Identify which cell holds the provided text, then report its [X, Y] central coordinate. 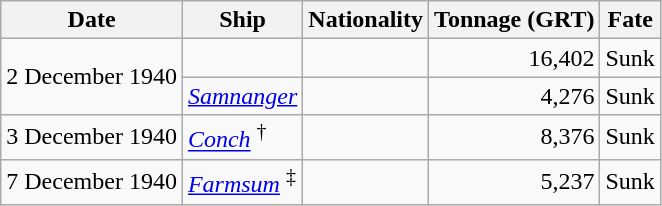
5,237 [514, 182]
4,276 [514, 96]
7 December 1940 [92, 182]
16,402 [514, 58]
Conch † [242, 138]
Ship [242, 20]
Fate [630, 20]
Samnanger [242, 96]
Date [92, 20]
2 December 1940 [92, 77]
Tonnage (GRT) [514, 20]
3 December 1940 [92, 138]
Nationality [366, 20]
8,376 [514, 138]
Farmsum ‡ [242, 182]
